Search for the cell housing the specified text and yield its [x, y] center coordinate. 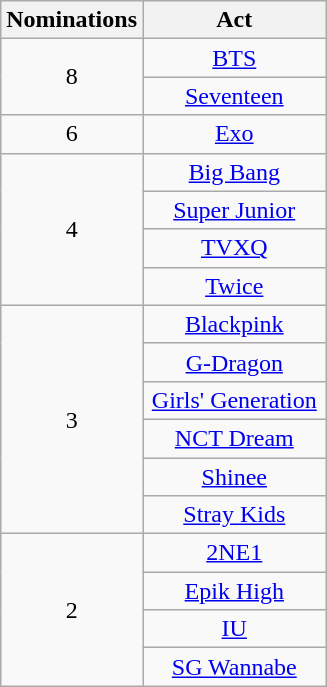
Seventeen [234, 96]
Stray Kids [234, 515]
Blackpink [234, 324]
8 [72, 77]
SG Wannabe [234, 667]
G-Dragon [234, 362]
4 [72, 229]
IU [234, 629]
NCT Dream [234, 438]
6 [72, 134]
BTS [234, 58]
2 [72, 610]
Shinee [234, 477]
Nominations [72, 20]
Exo [234, 134]
Epik High [234, 591]
Act [234, 20]
TVXQ [234, 248]
Big Bang [234, 172]
Super Junior [234, 210]
Twice [234, 286]
Girls' Generation [234, 400]
2NE1 [234, 553]
3 [72, 419]
